Identify which cell holds the provided text, then report its [x, y] central coordinate. 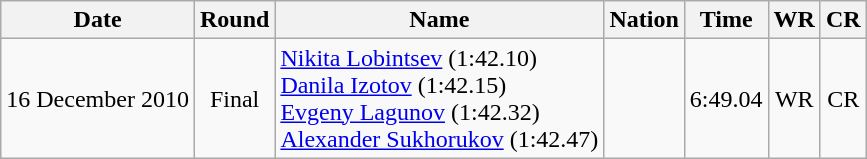
Nation [644, 20]
6:49.04 [726, 98]
Name [440, 20]
Nikita Lobintsev (1:42.10)Danila Izotov (1:42.15)Evgeny Lagunov (1:42.32)Alexander Sukhorukov (1:42.47) [440, 98]
Time [726, 20]
16 December 2010 [98, 98]
Date [98, 20]
Round [234, 20]
Final [234, 98]
